For the text-containing cell, return its midpoint in [x, y] coordinate format. 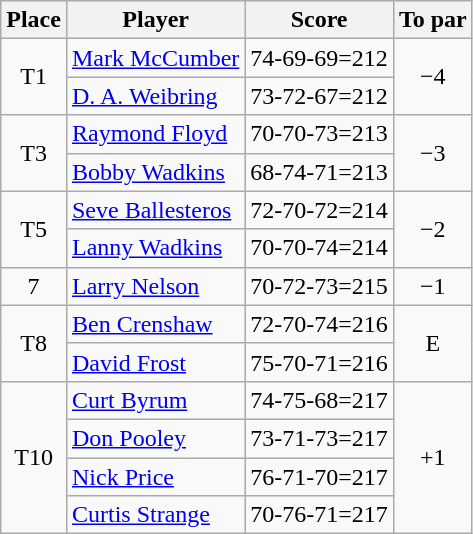
E [432, 343]
−3 [432, 153]
−1 [432, 286]
Raymond Floyd [155, 134]
T5 [34, 229]
Seve Ballesteros [155, 210]
T8 [34, 343]
T10 [34, 457]
T1 [34, 77]
70-70-74=214 [320, 248]
Nick Price [155, 477]
Curtis Strange [155, 515]
D. A. Weibring [155, 96]
Place [34, 20]
Larry Nelson [155, 286]
72-70-72=214 [320, 210]
72-70-74=216 [320, 324]
Lanny Wadkins [155, 248]
Bobby Wadkins [155, 172]
68-74-71=213 [320, 172]
−2 [432, 229]
70-76-71=217 [320, 515]
70-72-73=215 [320, 286]
7 [34, 286]
+1 [432, 457]
To par [432, 20]
74-75-68=217 [320, 400]
70-70-73=213 [320, 134]
75-70-71=216 [320, 362]
Mark McCumber [155, 58]
73-72-67=212 [320, 96]
Score [320, 20]
Don Pooley [155, 438]
−4 [432, 77]
73-71-73=217 [320, 438]
76-71-70=217 [320, 477]
Ben Crenshaw [155, 324]
T3 [34, 153]
Player [155, 20]
Curt Byrum [155, 400]
74-69-69=212 [320, 58]
David Frost [155, 362]
